Locate the cell with the specified text and output its [X, Y] center coordinate. 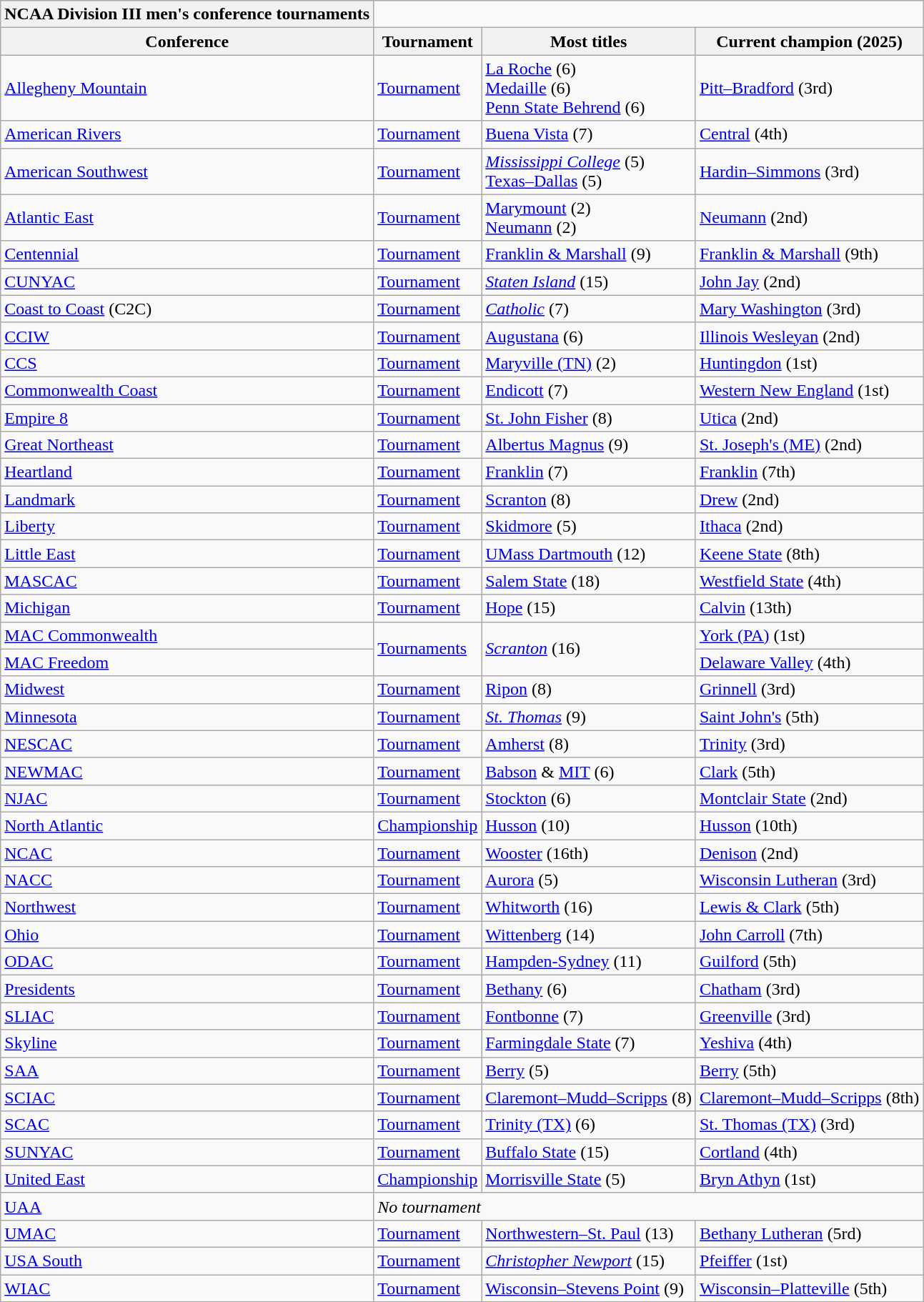
USA South [187, 1261]
Heartland [187, 472]
SAA [187, 1070]
Catholic (7) [589, 309]
Empire 8 [187, 418]
Trinity (TX) (6) [589, 1125]
Hope (15) [589, 608]
St. Joseph's (ME) (2nd) [809, 445]
Ohio [187, 935]
Calvin (13th) [809, 608]
No tournament [649, 1206]
NCAC [187, 853]
Berry (5) [589, 1070]
Most titles [589, 41]
NJAC [187, 798]
Pitt–Bradford (3rd) [809, 88]
Fontbonne (7) [589, 1016]
SUNYAC [187, 1152]
Salem State (18) [589, 581]
Western New England (1st) [809, 390]
Whitworth (16) [589, 908]
Trinity (3rd) [809, 744]
Albertus Magnus (9) [589, 445]
NCAA Division III men's conference tournaments [187, 14]
Delaware Valley (4th) [809, 662]
Franklin (7) [589, 472]
John Carroll (7th) [809, 935]
Centennial [187, 254]
SCAC [187, 1125]
Denison (2nd) [809, 853]
Tournaments [427, 649]
Current champion (2025) [809, 41]
Franklin & Marshall (9) [589, 254]
Minnesota [187, 717]
Bryn Athyn (1st) [809, 1179]
Utica (2nd) [809, 418]
Wisconsin Lutheran (3rd) [809, 880]
Farmingdale State (7) [589, 1043]
American Rivers [187, 134]
Guilford (5th) [809, 962]
Midwest [187, 690]
La Roche (6)Medaille (6)Penn State Behrend (6) [589, 88]
Great Northeast [187, 445]
York (PA) (1st) [809, 635]
Cortland (4th) [809, 1152]
St. Thomas (9) [589, 717]
Ripon (8) [589, 690]
SCIAC [187, 1098]
Commonwealth Coast [187, 390]
Lewis & Clark (5th) [809, 908]
CCIW [187, 336]
John Jay (2nd) [809, 282]
American Southwest [187, 172]
MASCAC [187, 581]
Amherst (8) [589, 744]
Atlantic East [187, 217]
SLIAC [187, 1016]
Franklin & Marshall (9th) [809, 254]
Hampden-Sydney (11) [589, 962]
Coast to Coast (C2C) [187, 309]
Greenville (3rd) [809, 1016]
Endicott (7) [589, 390]
Presidents [187, 989]
Claremont–Mudd–Scripps (8) [589, 1098]
Aurora (5) [589, 880]
Scranton (16) [589, 649]
Wisconsin–Platteville (5th) [809, 1288]
Montclair State (2nd) [809, 798]
Conference [187, 41]
MAC Freedom [187, 662]
Marymount (2)Neumann (2) [589, 217]
Northwestern–St. Paul (13) [589, 1233]
NACC [187, 880]
UMAC [187, 1233]
Allegheny Mountain [187, 88]
Christopher Newport (15) [589, 1261]
Skidmore (5) [589, 527]
Wisconsin–Stevens Point (9) [589, 1288]
Mississippi College (5)Texas–Dallas (5) [589, 172]
Augustana (6) [589, 336]
Bethany (6) [589, 989]
Neumann (2nd) [809, 217]
Wittenberg (14) [589, 935]
Drew (2nd) [809, 500]
Michigan [187, 608]
Babson & MIT (6) [589, 771]
MAC Commonwealth [187, 635]
United East [187, 1179]
UAA [187, 1206]
WIAC [187, 1288]
Hardin–Simmons (3rd) [809, 172]
Clark (5th) [809, 771]
Liberty [187, 527]
Staten Island (15) [589, 282]
Landmark [187, 500]
Franklin (7th) [809, 472]
Huntingdon (1st) [809, 363]
Stockton (6) [589, 798]
Grinnell (3rd) [809, 690]
Wooster (16th) [589, 853]
Northwest [187, 908]
Mary Washington (3rd) [809, 309]
Skyline [187, 1043]
Illinois Wesleyan (2nd) [809, 336]
North Atlantic [187, 825]
Chatham (3rd) [809, 989]
Little East [187, 554]
CCS [187, 363]
Berry (5th) [809, 1070]
Husson (10) [589, 825]
UMass Dartmouth (12) [589, 554]
Husson (10th) [809, 825]
NEWMAC [187, 771]
Buena Vista (7) [589, 134]
Morrisville State (5) [589, 1179]
CUNYAC [187, 282]
Ithaca (2nd) [809, 527]
Yeshiva (4th) [809, 1043]
Keene State (8th) [809, 554]
St. Thomas (TX) (3rd) [809, 1125]
Central (4th) [809, 134]
Westfield State (4th) [809, 581]
Saint John's (5th) [809, 717]
Pfeiffer (1st) [809, 1261]
Buffalo State (15) [589, 1152]
Claremont–Mudd–Scripps (8th) [809, 1098]
ODAC [187, 962]
Maryville (TN) (2) [589, 363]
Scranton (8) [589, 500]
NESCAC [187, 744]
Bethany Lutheran (5rd) [809, 1233]
St. John Fisher (8) [589, 418]
